Search for the cell housing the specified text and yield its [x, y] center coordinate. 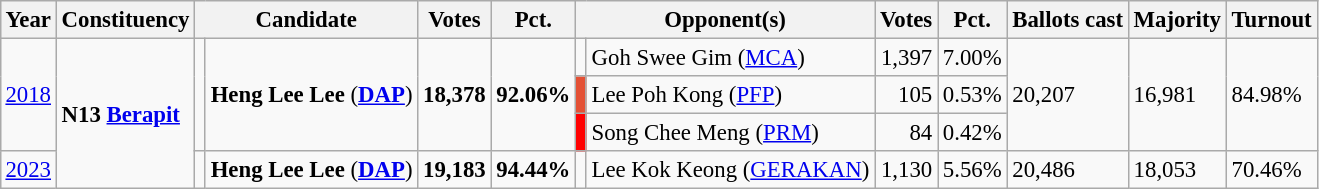
1,397 [906, 57]
Candidate [306, 20]
Turnout [1272, 20]
5.56% [972, 170]
94.44% [534, 170]
2023 [28, 170]
N13 Berapit [125, 113]
Majority [1177, 20]
Ballots cast [1068, 20]
20,486 [1068, 170]
92.06% [534, 94]
1,130 [906, 170]
70.46% [1272, 170]
16,981 [1177, 94]
Song Chee Meng (PRM) [730, 133]
84.98% [1272, 94]
Lee Poh Kong (PFP) [730, 95]
18,053 [1177, 170]
105 [906, 95]
Year [28, 20]
0.42% [972, 133]
7.00% [972, 57]
19,183 [454, 170]
Goh Swee Gim (MCA) [730, 57]
18,378 [454, 94]
Constituency [125, 20]
Lee Kok Keong (GERAKAN) [730, 170]
2018 [28, 94]
84 [906, 133]
Opponent(s) [726, 20]
20,207 [1068, 94]
0.53% [972, 95]
